Output the (X, Y) coordinate of the center of the cell containing the given text.  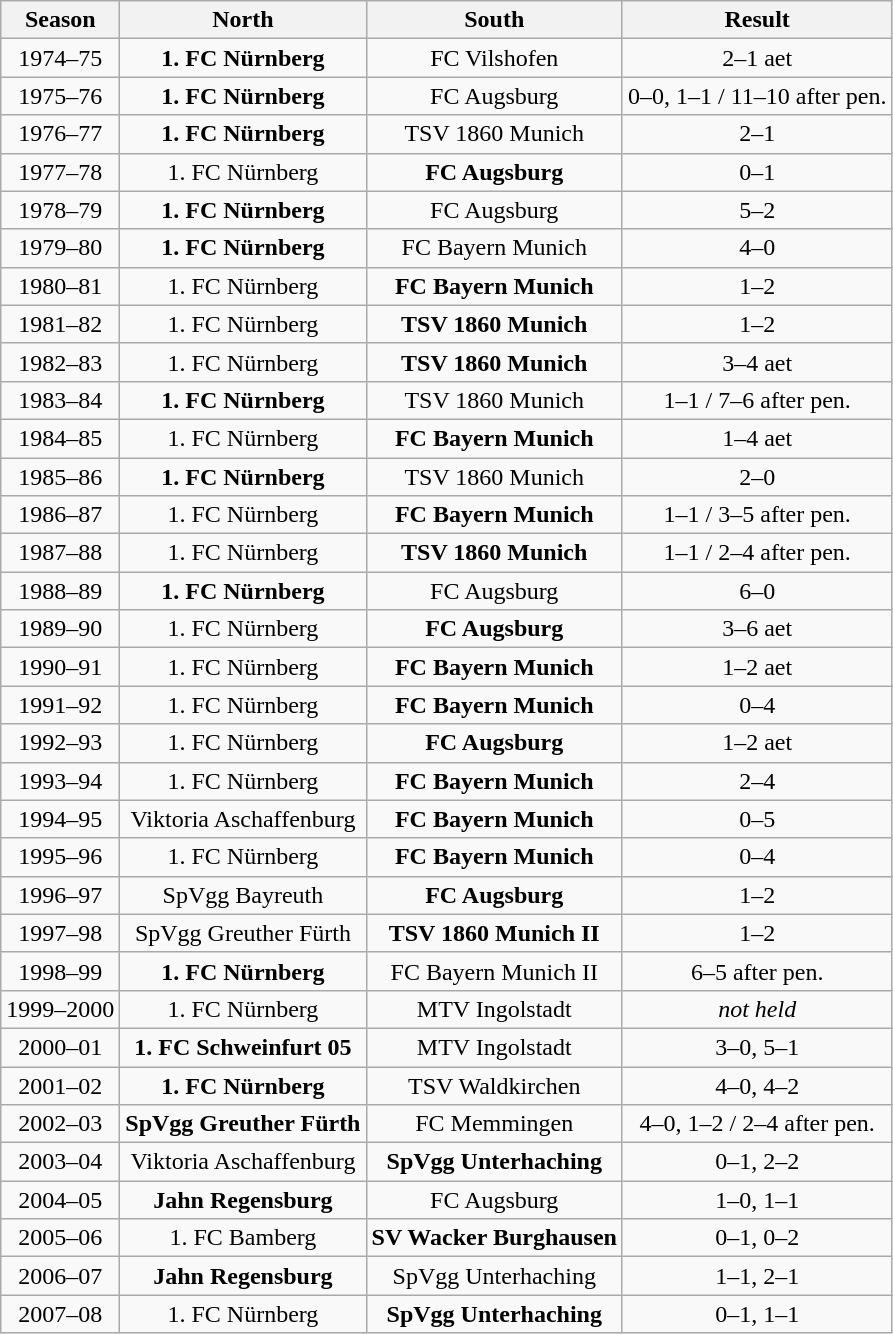
1994–95 (60, 819)
1998–99 (60, 971)
1991–92 (60, 705)
1976–77 (60, 134)
2–1 aet (756, 58)
2002–03 (60, 1124)
TSV Waldkirchen (494, 1085)
2006–07 (60, 1276)
1990–91 (60, 667)
5–2 (756, 210)
1. FC Bamberg (243, 1238)
1985–86 (60, 477)
4–0, 1–2 / 2–4 after pen. (756, 1124)
1–1 / 2–4 after pen. (756, 553)
4–0 (756, 248)
SV Wacker Burghausen (494, 1238)
FC Vilshofen (494, 58)
1–1, 2–1 (756, 1276)
1992–93 (60, 743)
2–1 (756, 134)
1–0, 1–1 (756, 1200)
1997–98 (60, 933)
1996–97 (60, 895)
2–4 (756, 781)
Season (60, 20)
1993–94 (60, 781)
3–0, 5–1 (756, 1047)
3–4 aet (756, 362)
6–5 after pen. (756, 971)
1987–88 (60, 553)
1988–89 (60, 591)
1–1 / 3–5 after pen. (756, 515)
1975–76 (60, 96)
1986–87 (60, 515)
6–0 (756, 591)
1999–2000 (60, 1009)
2000–01 (60, 1047)
3–6 aet (756, 629)
TSV 1860 Munich II (494, 933)
1974–75 (60, 58)
1. FC Schweinfurt 05 (243, 1047)
1–4 aet (756, 438)
1981–82 (60, 324)
1983–84 (60, 400)
1978–79 (60, 210)
2003–04 (60, 1162)
SpVgg Bayreuth (243, 895)
2001–02 (60, 1085)
0–0, 1–1 / 11–10 after pen. (756, 96)
1–1 / 7–6 after pen. (756, 400)
2007–08 (60, 1314)
1995–96 (60, 857)
FC Memmingen (494, 1124)
0–5 (756, 819)
0–1, 0–2 (756, 1238)
1984–85 (60, 438)
2005–06 (60, 1238)
4–0, 4–2 (756, 1085)
1979–80 (60, 248)
2004–05 (60, 1200)
1980–81 (60, 286)
FC Bayern Munich II (494, 971)
1977–78 (60, 172)
not held (756, 1009)
0–1 (756, 172)
0–1, 2–2 (756, 1162)
0–1, 1–1 (756, 1314)
South (494, 20)
2–0 (756, 477)
Result (756, 20)
1989–90 (60, 629)
1982–83 (60, 362)
North (243, 20)
